Capture the cell that displays the provided text and extract its [x, y] central coordinate. 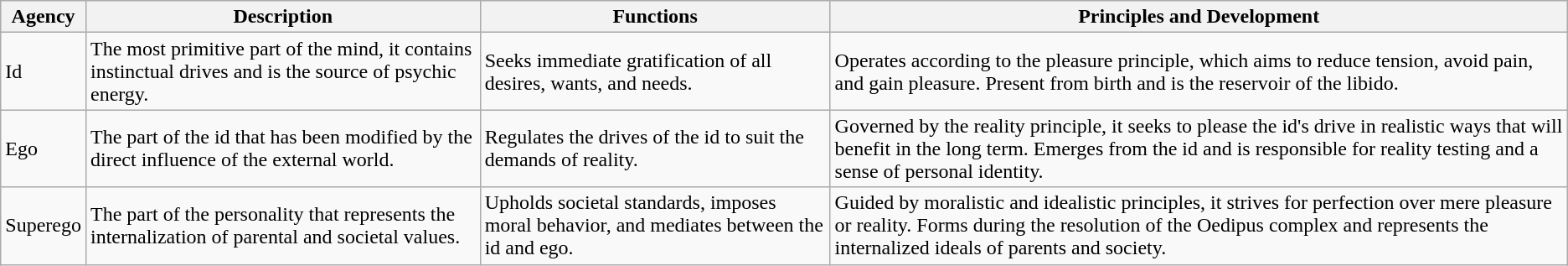
Functions [655, 17]
Seeks immediate gratification of all desires, wants, and needs. [655, 71]
Agency [44, 17]
Principles and Development [1199, 17]
The part of the personality that represents the internalization of parental and societal values. [283, 226]
The most primitive part of the mind, it contains instinctual drives and is the source of psychic energy. [283, 71]
Upholds societal standards, imposes moral behavior, and mediates between the id and ego. [655, 226]
Id [44, 71]
Ego [44, 149]
Description [283, 17]
Superego [44, 226]
The part of the id that has been modified by the direct influence of the external world. [283, 149]
Regulates the drives of the id to suit the demands of reality. [655, 149]
